Pinpoint the cell where the given text exists, returning its (X, Y) midpoint coordinate. 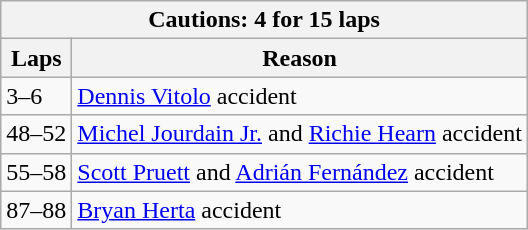
87–88 (36, 210)
Dennis Vitolo accident (300, 96)
3–6 (36, 96)
Bryan Herta accident (300, 210)
55–58 (36, 172)
48–52 (36, 134)
Scott Pruett and Adrián Fernández accident (300, 172)
Michel Jourdain Jr. and Richie Hearn accident (300, 134)
Laps (36, 58)
Cautions: 4 for 15 laps (264, 20)
Reason (300, 58)
